Search for the cell housing the specified text and yield its (x, y) center coordinate. 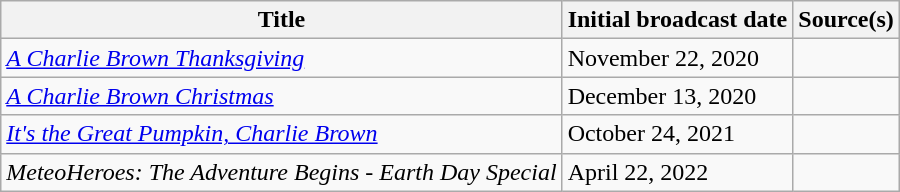
Initial broadcast date (678, 20)
April 22, 2022 (678, 172)
December 13, 2020 (678, 96)
Title (282, 20)
It's the Great Pumpkin, Charlie Brown (282, 134)
MeteoHeroes: The Adventure Begins - Earth Day Special (282, 172)
Source(s) (846, 20)
A Charlie Brown Thanksgiving (282, 58)
November 22, 2020 (678, 58)
October 24, 2021 (678, 134)
A Charlie Brown Christmas (282, 96)
